Extract the [X, Y] coordinate from the center of the cell holding the provided text.  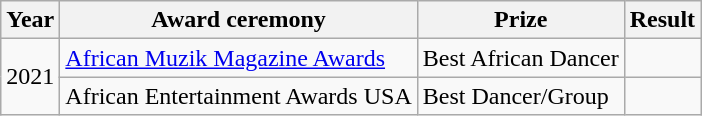
Year [30, 20]
Award ceremony [238, 20]
Prize [520, 20]
Result [662, 20]
African Entertainment Awards USA [238, 96]
Best African Dancer [520, 58]
2021 [30, 77]
Best Dancer/Group [520, 96]
African Muzik Magazine Awards [238, 58]
